From the cell containing the given text, extract its center point as [x, y] coordinate. 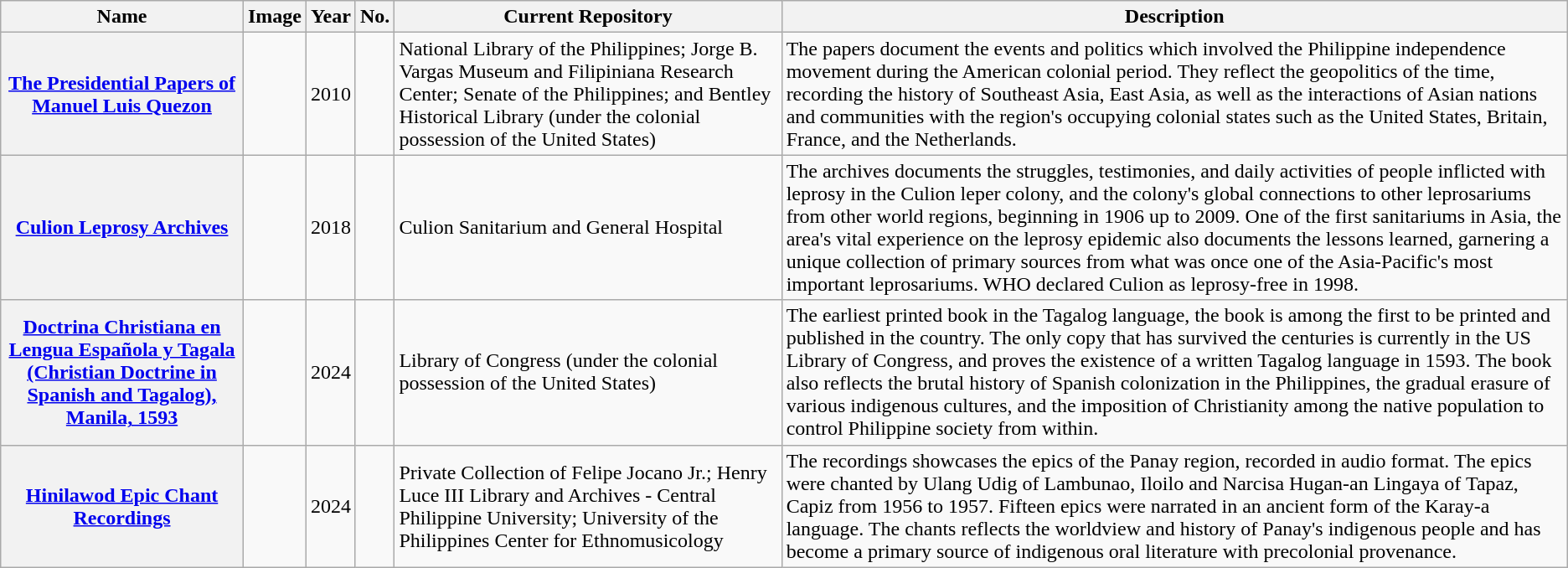
Year [330, 17]
Image [275, 17]
2018 [330, 228]
Hinilawod Epic Chant Recordings [122, 506]
The Presidential Papers of Manuel Luis Quezon [122, 94]
Library of Congress (under the colonial possession of the United States) [588, 372]
No. [374, 17]
Culion Sanitarium and General Hospital [588, 228]
Current Repository [588, 17]
Name [122, 17]
2010 [330, 94]
Description [1174, 17]
Doctrina Christiana en Lengua Española y Tagala (Christian Doctrine in Spanish and Tagalog), Manila, 1593 [122, 372]
Culion Leprosy Archives [122, 228]
